Locate the cell with the specified text and output its [X, Y] center coordinate. 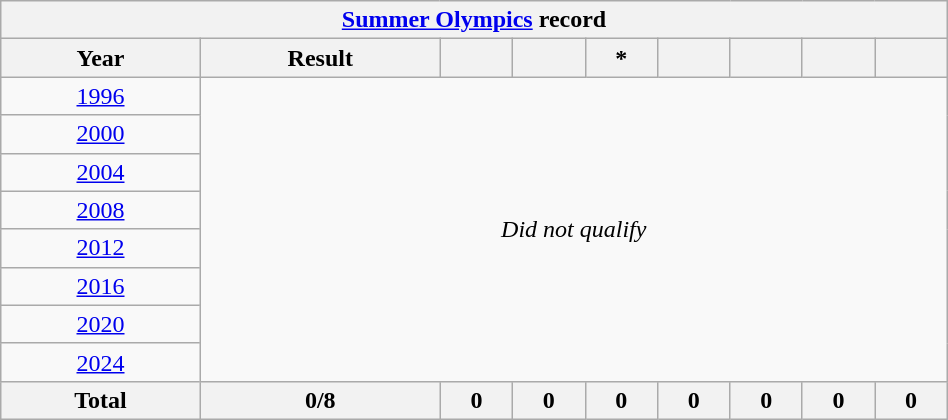
Did not qualify [574, 229]
2024 [101, 362]
Summer Olympics record [474, 20]
2000 [101, 134]
2004 [101, 172]
1996 [101, 96]
* [621, 58]
Year [101, 58]
Result [320, 58]
2008 [101, 210]
Total [101, 400]
2020 [101, 324]
2012 [101, 248]
2016 [101, 286]
0/8 [320, 400]
